Pinpoint the cell where the given text exists, returning its (x, y) midpoint coordinate. 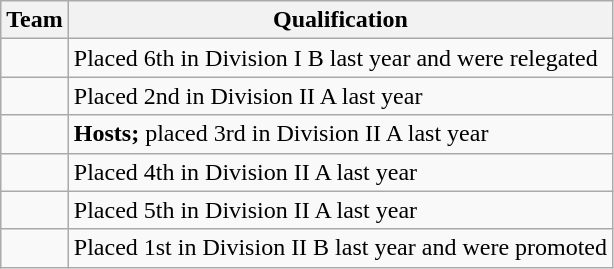
Placed 2nd in Division II A last year (340, 96)
Placed 6th in Division I B last year and were relegated (340, 58)
Team (35, 20)
Placed 1st in Division II B last year and were promoted (340, 248)
Placed 4th in Division II A last year (340, 172)
Qualification (340, 20)
Hosts; placed 3rd in Division II A last year (340, 134)
Placed 5th in Division II A last year (340, 210)
